Return the [X, Y] coordinate for the center point of the cell that contains the specified text.  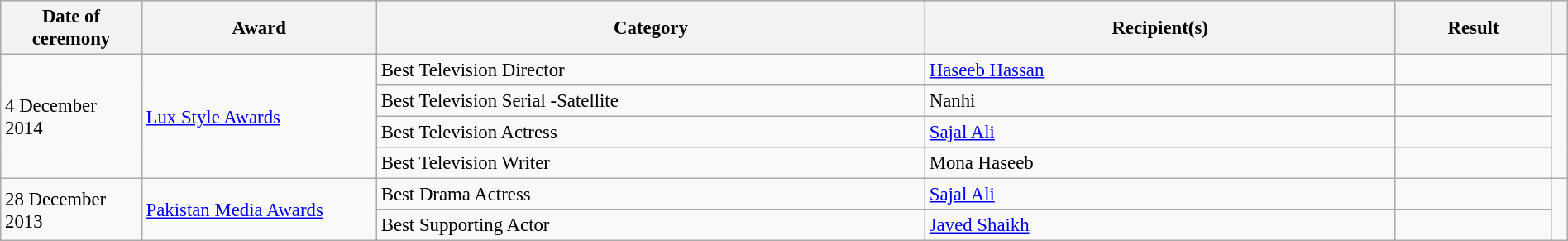
28 December 2013 [71, 210]
Category [650, 28]
Award [259, 28]
Best Television Writer [650, 163]
Nanhi [1159, 101]
Best Television Serial -Satellite [650, 101]
Recipient(s) [1159, 28]
Best Television Actress [650, 133]
Result [1474, 28]
Mona Haseeb [1159, 163]
Date of ceremony [71, 28]
Pakistan Media Awards [259, 210]
Lux Style Awards [259, 117]
Haseeb Hassan [1159, 70]
Best Television Director [650, 70]
4 December 2014 [71, 117]
Best Drama Actress [650, 195]
